Detect which cell encompasses the target text, then output its [X, Y] center coordinate. 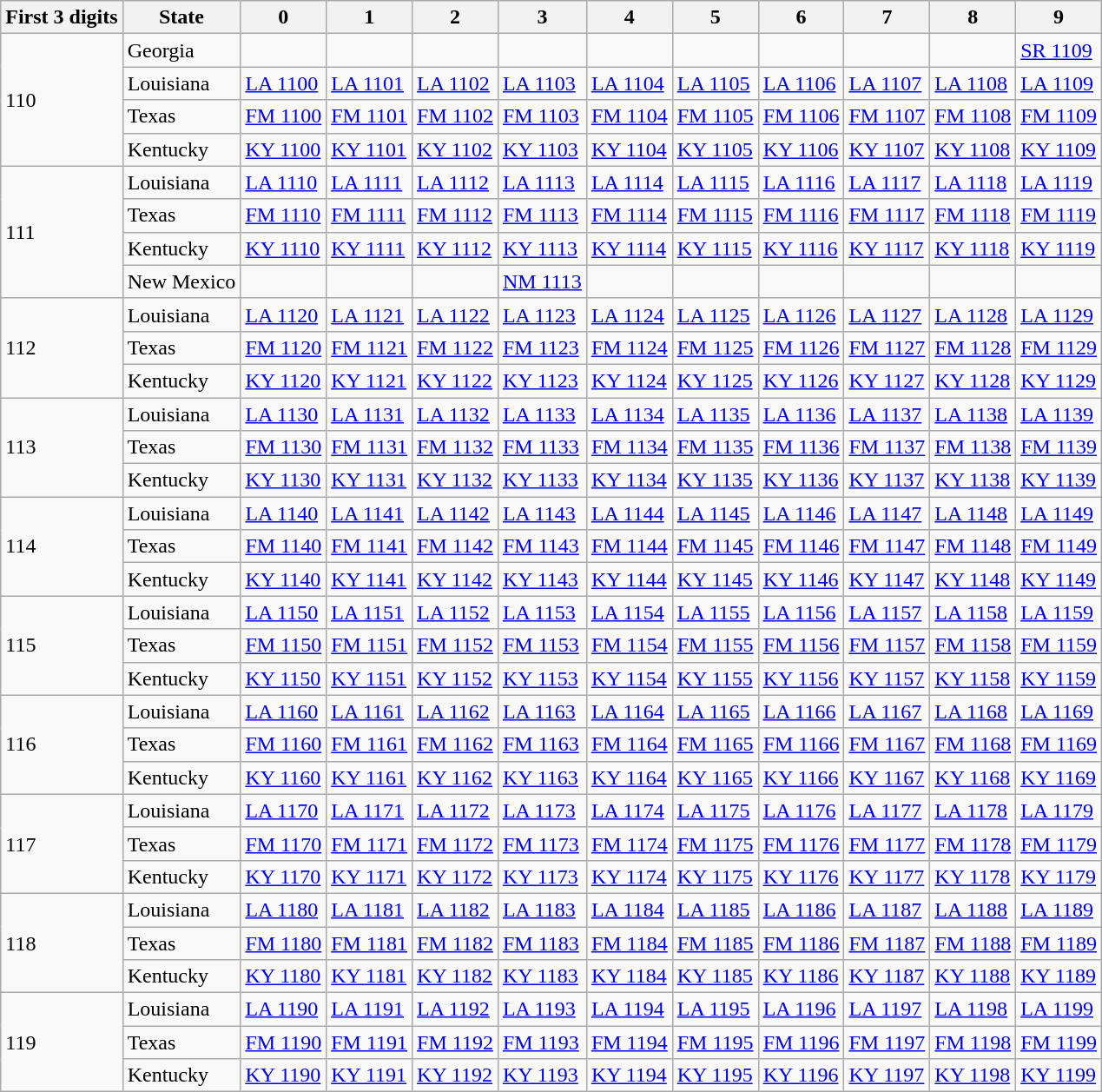
LA 1178 [973, 811]
7 [888, 17]
KY 1132 [455, 480]
FM 1139 [1059, 447]
LA 1142 [455, 513]
FM 1141 [370, 546]
KY 1140 [283, 579]
LA 1130 [283, 414]
KY 1133 [542, 480]
KY 1100 [283, 149]
LA 1182 [455, 910]
LA 1106 [801, 83]
FM 1187 [888, 943]
FM 1152 [455, 645]
KY 1114 [629, 248]
LA 1139 [1059, 414]
KY 1144 [629, 579]
FM 1185 [716, 943]
Georgia [181, 50]
KY 1154 [629, 678]
LA 1102 [455, 83]
LA 1109 [1059, 83]
FM 1158 [973, 645]
FM 1113 [542, 215]
KY 1164 [629, 778]
FM 1191 [370, 1042]
115 [62, 645]
FM 1130 [283, 447]
FM 1163 [542, 745]
5 [716, 17]
KY 1134 [629, 480]
LA 1150 [283, 612]
LA 1197 [888, 1009]
FM 1162 [455, 745]
KY 1137 [888, 480]
FM 1199 [1059, 1042]
KY 1118 [973, 248]
FM 1164 [629, 745]
FM 1148 [973, 546]
LA 1143 [542, 513]
KY 1196 [801, 1075]
FM 1136 [801, 447]
LA 1136 [801, 414]
LA 1181 [370, 910]
FM 1124 [629, 347]
LA 1146 [801, 513]
KY 1127 [888, 381]
KY 1128 [973, 381]
FM 1169 [1059, 745]
LA 1147 [888, 513]
KY 1168 [973, 778]
KY 1143 [542, 579]
1 [370, 17]
LA 1180 [283, 910]
FM 1125 [716, 347]
First 3 digits [62, 17]
KY 1170 [283, 877]
LA 1185 [716, 910]
117 [62, 844]
FM 1159 [1059, 645]
KY 1198 [973, 1075]
LA 1132 [455, 414]
LA 1133 [542, 414]
KY 1126 [801, 381]
FM 1197 [888, 1042]
FM 1174 [629, 844]
KY 1123 [542, 381]
KY 1103 [542, 149]
KY 1115 [716, 248]
FM 1180 [283, 943]
LA 1123 [542, 314]
LA 1140 [283, 513]
FM 1151 [370, 645]
KY 1108 [973, 149]
FM 1181 [370, 943]
LA 1101 [370, 83]
FM 1179 [1059, 844]
FM 1153 [542, 645]
KY 1152 [455, 678]
LA 1159 [1059, 612]
SR 1109 [1059, 50]
LA 1172 [455, 811]
LA 1193 [542, 1009]
KY 1105 [716, 149]
KY 1145 [716, 579]
FM 1175 [716, 844]
KY 1162 [455, 778]
FM 1135 [716, 447]
FM 1165 [716, 745]
LA 1119 [1059, 182]
KY 1192 [455, 1075]
LA 1115 [716, 182]
KY 1195 [716, 1075]
KY 1189 [1059, 976]
KY 1119 [1059, 248]
110 [62, 100]
LA 1114 [629, 182]
FM 1184 [629, 943]
LA 1188 [973, 910]
FM 1108 [973, 116]
FM 1176 [801, 844]
8 [973, 17]
LA 1126 [801, 314]
LA 1120 [283, 314]
LA 1116 [801, 182]
KY 1182 [455, 976]
KY 1185 [716, 976]
KY 1124 [629, 381]
113 [62, 447]
FM 1110 [283, 215]
LA 1199 [1059, 1009]
KY 1177 [888, 877]
FM 1194 [629, 1042]
FM 1167 [888, 745]
FM 1160 [283, 745]
KY 1135 [716, 480]
LA 1183 [542, 910]
FM 1183 [542, 943]
LA 1170 [283, 811]
KY 1180 [283, 976]
FM 1128 [973, 347]
KY 1183 [542, 976]
LA 1164 [629, 711]
FM 1114 [629, 215]
LA 1174 [629, 811]
LA 1104 [629, 83]
KY 1104 [629, 149]
KY 1169 [1059, 778]
State [181, 17]
LA 1160 [283, 711]
KY 1122 [455, 381]
KY 1153 [542, 678]
KY 1171 [370, 877]
6 [801, 17]
LA 1191 [370, 1009]
FM 1171 [370, 844]
KY 1111 [370, 248]
LA 1190 [283, 1009]
KY 1199 [1059, 1075]
KY 1112 [455, 248]
LA 1158 [973, 612]
FM 1186 [801, 943]
LA 1165 [716, 711]
FM 1166 [801, 745]
LA 1177 [888, 811]
FM 1190 [283, 1042]
KY 1193 [542, 1075]
LA 1184 [629, 910]
FM 1122 [455, 347]
LA 1128 [973, 314]
KY 1149 [1059, 579]
KY 1158 [973, 678]
LA 1144 [629, 513]
112 [62, 347]
KY 1167 [888, 778]
LA 1155 [716, 612]
KY 1136 [801, 480]
FM 1144 [629, 546]
LA 1173 [542, 811]
LA 1134 [629, 414]
KY 1102 [455, 149]
FM 1193 [542, 1042]
LA 1157 [888, 612]
LA 1196 [801, 1009]
LA 1163 [542, 711]
LA 1167 [888, 711]
0 [283, 17]
FM 1150 [283, 645]
FM 1118 [973, 215]
LA 1198 [973, 1009]
KY 1150 [283, 678]
LA 1117 [888, 182]
KY 1107 [888, 149]
LA 1187 [888, 910]
KY 1148 [973, 579]
KY 1146 [801, 579]
LA 1153 [542, 612]
FM 1109 [1059, 116]
116 [62, 745]
KY 1120 [283, 381]
FM 1103 [542, 116]
FM 1149 [1059, 546]
KY 1191 [370, 1075]
KY 1174 [629, 877]
FM 1121 [370, 347]
FM 1147 [888, 546]
LA 1148 [973, 513]
KY 1141 [370, 579]
FM 1115 [716, 215]
LA 1107 [888, 83]
FM 1133 [542, 447]
FM 1129 [1059, 347]
LA 1152 [455, 612]
KY 1113 [542, 248]
KY 1160 [283, 778]
LA 1124 [629, 314]
FM 1196 [801, 1042]
KY 1117 [888, 248]
LA 1161 [370, 711]
KY 1194 [629, 1075]
FM 1172 [455, 844]
LA 1122 [455, 314]
LA 1141 [370, 513]
KY 1157 [888, 678]
LA 1195 [716, 1009]
KY 1163 [542, 778]
KY 1188 [973, 976]
LA 1125 [716, 314]
KY 1181 [370, 976]
LA 1168 [973, 711]
FM 1143 [542, 546]
LA 1118 [973, 182]
LA 1154 [629, 612]
LA 1108 [973, 83]
FM 1157 [888, 645]
LA 1192 [455, 1009]
KY 1166 [801, 778]
FM 1107 [888, 116]
FM 1146 [801, 546]
KY 1101 [370, 149]
FM 1120 [283, 347]
KY 1178 [973, 877]
LA 1145 [716, 513]
LA 1179 [1059, 811]
FM 1131 [370, 447]
FM 1134 [629, 447]
FM 1154 [629, 645]
KY 1125 [716, 381]
LA 1169 [1059, 711]
KY 1116 [801, 248]
LA 1171 [370, 811]
FM 1132 [455, 447]
LA 1189 [1059, 910]
FM 1123 [542, 347]
KY 1121 [370, 381]
LA 1194 [629, 1009]
KY 1175 [716, 877]
FM 1177 [888, 844]
FM 1161 [370, 745]
KY 1179 [1059, 877]
LA 1121 [370, 314]
KY 1156 [801, 678]
FM 1155 [716, 645]
KY 1155 [716, 678]
LA 1131 [370, 414]
LA 1112 [455, 182]
LA 1129 [1059, 314]
LA 1127 [888, 314]
KY 1130 [283, 480]
LA 1151 [370, 612]
FM 1104 [629, 116]
118 [62, 943]
NM 1113 [542, 281]
LA 1156 [801, 612]
LA 1149 [1059, 513]
FM 1106 [801, 116]
FM 1117 [888, 215]
LA 1100 [283, 83]
FM 1173 [542, 844]
LA 1105 [716, 83]
FM 1178 [973, 844]
4 [629, 17]
KY 1187 [888, 976]
3 [542, 17]
FM 1116 [801, 215]
KY 1176 [801, 877]
FM 1100 [283, 116]
FM 1137 [888, 447]
LA 1113 [542, 182]
KY 1139 [1059, 480]
KY 1173 [542, 877]
FM 1140 [283, 546]
LA 1111 [370, 182]
FM 1102 [455, 116]
FM 1142 [455, 546]
KY 1147 [888, 579]
KY 1109 [1059, 149]
KY 1190 [283, 1075]
119 [62, 1042]
FM 1188 [973, 943]
KY 1165 [716, 778]
FM 1101 [370, 116]
KY 1106 [801, 149]
KY 1131 [370, 480]
LA 1175 [716, 811]
KY 1159 [1059, 678]
FM 1182 [455, 943]
KY 1184 [629, 976]
111 [62, 232]
FM 1119 [1059, 215]
KY 1197 [888, 1075]
KY 1138 [973, 480]
FM 1168 [973, 745]
FM 1198 [973, 1042]
LA 1176 [801, 811]
KY 1110 [283, 248]
LA 1186 [801, 910]
FM 1145 [716, 546]
LA 1135 [716, 414]
New Mexico [181, 281]
FM 1126 [801, 347]
FM 1111 [370, 215]
LA 1162 [455, 711]
FM 1192 [455, 1042]
2 [455, 17]
FM 1189 [1059, 943]
FM 1195 [716, 1042]
KY 1142 [455, 579]
FM 1105 [716, 116]
KY 1186 [801, 976]
9 [1059, 17]
FM 1156 [801, 645]
FM 1112 [455, 215]
LA 1138 [973, 414]
KY 1172 [455, 877]
KY 1161 [370, 778]
FM 1127 [888, 347]
LA 1110 [283, 182]
LA 1103 [542, 83]
LA 1166 [801, 711]
KY 1129 [1059, 381]
114 [62, 546]
KY 1151 [370, 678]
LA 1137 [888, 414]
FM 1138 [973, 447]
FM 1170 [283, 844]
